Pinpoint the cell where the given text exists, returning its [X, Y] midpoint coordinate. 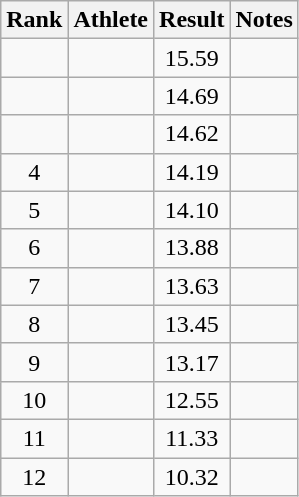
Result [192, 20]
7 [34, 286]
14.10 [192, 210]
13.63 [192, 286]
5 [34, 210]
15.59 [192, 58]
12 [34, 477]
11 [34, 438]
8 [34, 324]
12.55 [192, 400]
10.32 [192, 477]
14.19 [192, 172]
Notes [264, 20]
14.62 [192, 134]
10 [34, 400]
9 [34, 362]
Rank [34, 20]
Athlete [111, 20]
6 [34, 248]
13.17 [192, 362]
14.69 [192, 96]
13.88 [192, 248]
4 [34, 172]
11.33 [192, 438]
13.45 [192, 324]
